Capture the cell that displays the provided text and extract its (x, y) central coordinate. 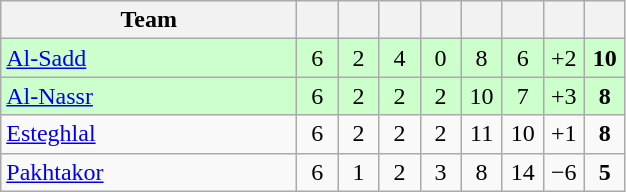
4 (400, 58)
Pakhtakor (149, 172)
+1 (564, 134)
+3 (564, 96)
Al-Nassr (149, 96)
5 (604, 172)
Al-Sadd (149, 58)
14 (522, 172)
−6 (564, 172)
+2 (564, 58)
0 (440, 58)
Team (149, 20)
3 (440, 172)
11 (482, 134)
1 (358, 172)
Esteghlal (149, 134)
7 (522, 96)
